From the cell containing the given text, extract its center point as [X, Y] coordinate. 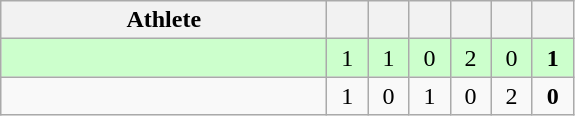
Athlete [164, 20]
